Return (X, Y) of the center of cell containing provided text 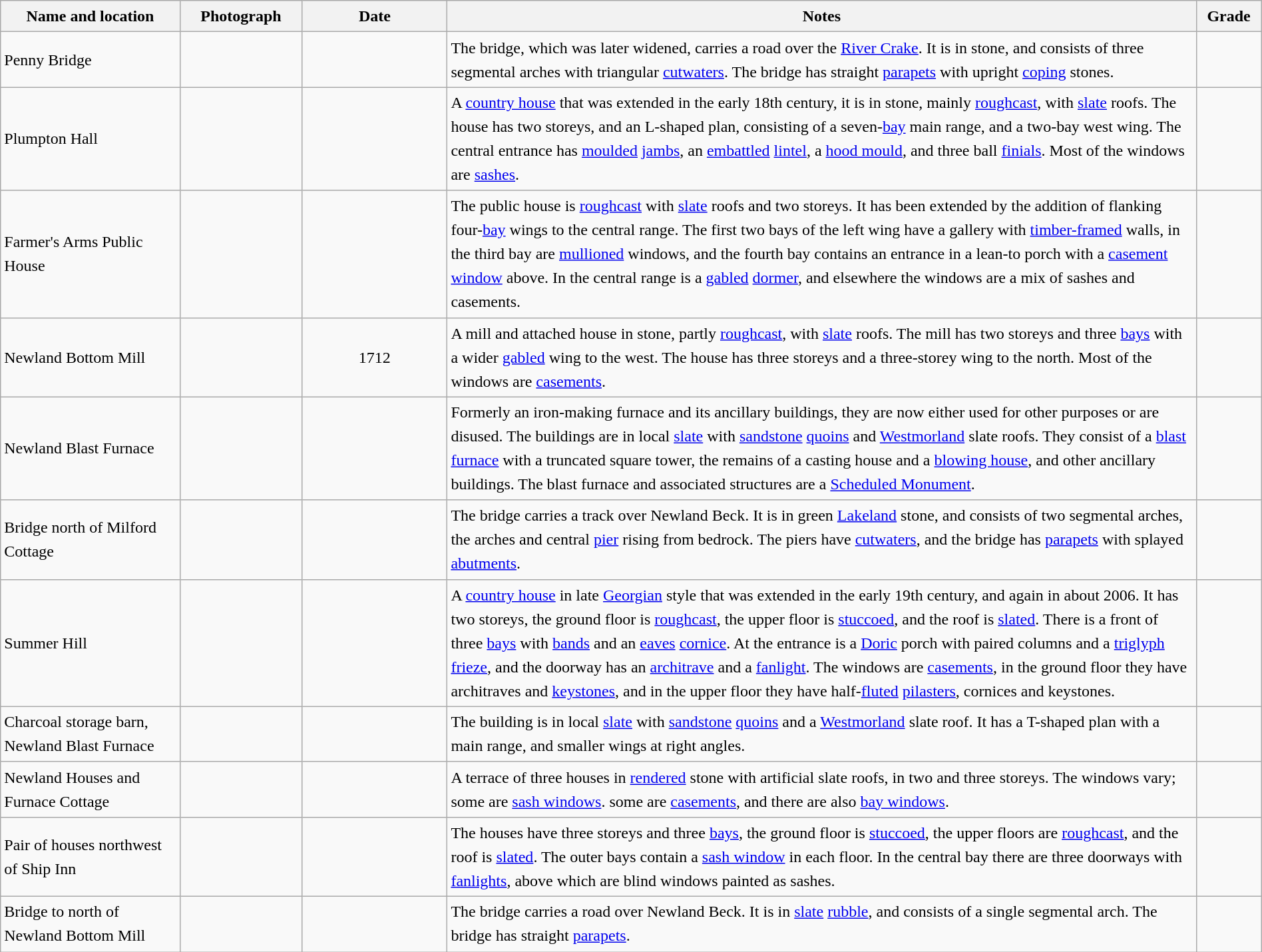
Summer Hill (91, 643)
Penny Bridge (91, 60)
The bridge carries a road over Newland Beck. It is in slate rubble, and consists of a single segmental arch. The bridge has straight parapets. (821, 924)
Name and location (91, 16)
Date (375, 16)
Bridge north of Milford Cottage (91, 539)
Newland Bottom Mill (91, 357)
Farmer's Arms Public House (91, 254)
Notes (821, 16)
Grade (1229, 16)
Photograph (241, 16)
Pair of houses northwest of Ship Inn (91, 856)
1712 (375, 357)
Plumpton Hall (91, 138)
Charcoal storage barn,Newland Blast Furnace (91, 734)
Newland Blast Furnace (91, 449)
Newland Houses and Furnace Cottage (91, 790)
Bridge to north of Newland Bottom Mill (91, 924)
